For the text-containing cell, return its midpoint in (x, y) coordinate format. 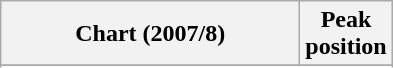
Peakposition (346, 34)
Chart (2007/8) (150, 34)
